Output the [X, Y] coordinate of the center of the cell containing the given text.  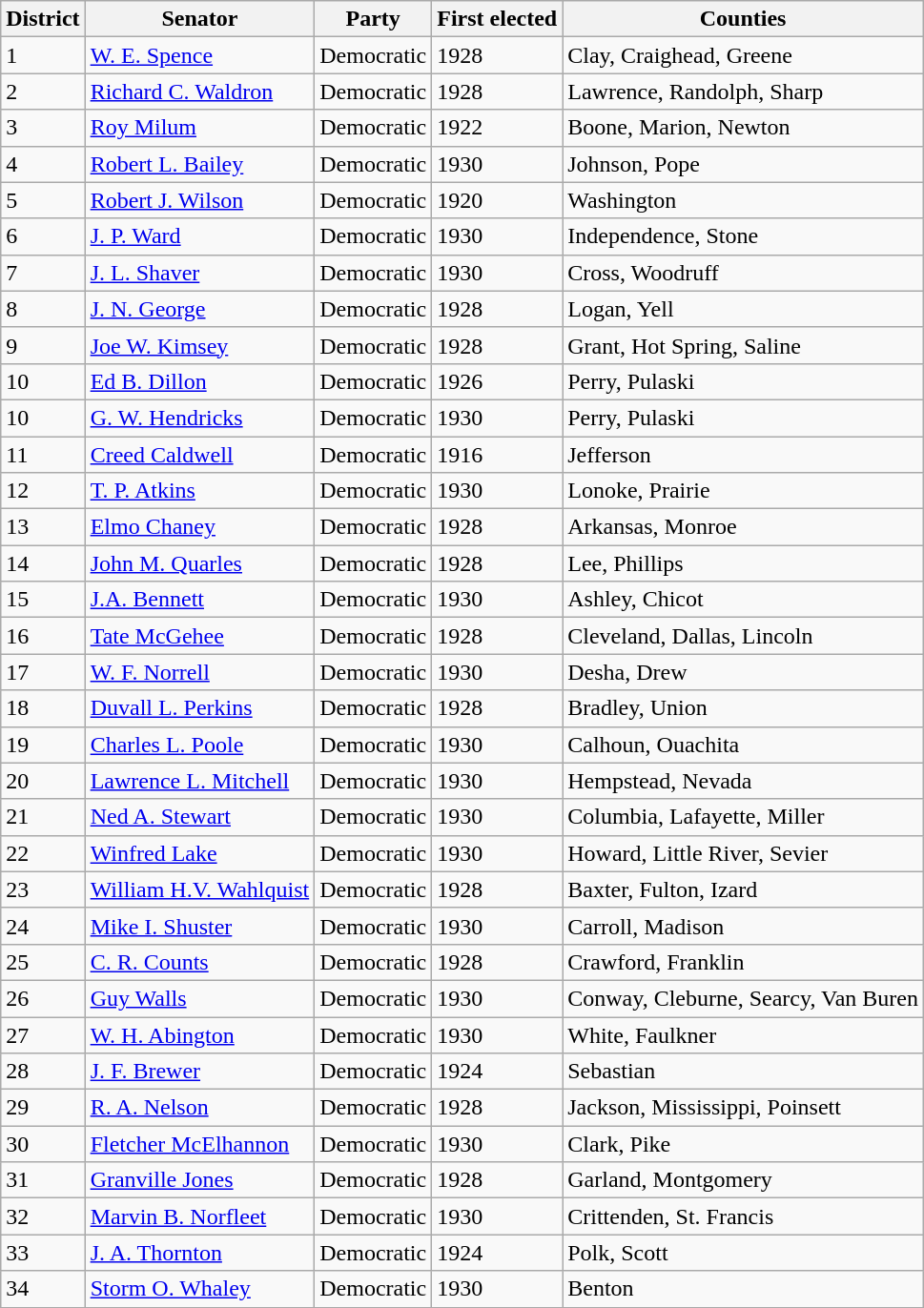
Lawrence L. Mitchell [200, 781]
15 [43, 600]
1 [43, 55]
14 [43, 563]
W. F. Norrell [200, 672]
Joe W. Kimsey [200, 345]
4 [43, 164]
W. E. Spence [200, 55]
Granville Jones [200, 1180]
Columbia, Lafayette, Miller [744, 817]
T. P. Atkins [200, 491]
Arkansas, Monroe [744, 527]
Cross, Woodruff [744, 273]
7 [43, 273]
16 [43, 636]
Jackson, Mississippi, Poinsett [744, 1108]
33 [43, 1253]
31 [43, 1180]
Senator [200, 19]
Jefferson [744, 455]
18 [43, 708]
Sebastian [744, 1072]
30 [43, 1144]
26 [43, 998]
J. F. Brewer [200, 1072]
11 [43, 455]
W. H. Abington [200, 1034]
Crittenden, St. Francis [744, 1216]
Tate McGehee [200, 636]
Logan, Yell [744, 309]
Garland, Montgomery [744, 1180]
Robert L. Bailey [200, 164]
First elected [498, 19]
J. A. Thornton [200, 1253]
Party [374, 19]
Charles L. Poole [200, 745]
Calhoun, Ouachita [744, 745]
8 [43, 309]
24 [43, 926]
Independence, Stone [744, 236]
J. L. Shaver [200, 273]
21 [43, 817]
J. P. Ward [200, 236]
Ned A. Stewart [200, 817]
29 [43, 1108]
9 [43, 345]
Johnson, Pope [744, 164]
Crawford, Franklin [744, 962]
Howard, Little River, Sevier [744, 853]
Ashley, Chicot [744, 600]
3 [43, 128]
G. W. Hendricks [200, 418]
5 [43, 200]
6 [43, 236]
Conway, Cleburne, Searcy, Van Buren [744, 998]
Mike I. Shuster [200, 926]
Guy Walls [200, 998]
Polk, Scott [744, 1253]
22 [43, 853]
Robert J. Wilson [200, 200]
Grant, Hot Spring, Saline [744, 345]
Winfred Lake [200, 853]
20 [43, 781]
17 [43, 672]
Storm O. Whaley [200, 1289]
Duvall L. Perkins [200, 708]
R. A. Nelson [200, 1108]
J.A. Bennett [200, 600]
Fletcher McElhannon [200, 1144]
Creed Caldwell [200, 455]
Cleveland, Dallas, Lincoln [744, 636]
Lawrence, Randolph, Sharp [744, 92]
White, Faulkner [744, 1034]
34 [43, 1289]
Elmo Chaney [200, 527]
William H.V. Wahlquist [200, 889]
Baxter, Fulton, Izard [744, 889]
2 [43, 92]
1926 [498, 381]
12 [43, 491]
1920 [498, 200]
13 [43, 527]
1916 [498, 455]
Bradley, Union [744, 708]
Clay, Craighead, Greene [744, 55]
23 [43, 889]
J. N. George [200, 309]
John M. Quarles [200, 563]
32 [43, 1216]
Carroll, Madison [744, 926]
Lee, Phillips [744, 563]
19 [43, 745]
District [43, 19]
1922 [498, 128]
28 [43, 1072]
25 [43, 962]
C. R. Counts [200, 962]
Marvin B. Norfleet [200, 1216]
Desha, Drew [744, 672]
Lonoke, Prairie [744, 491]
Roy Milum [200, 128]
27 [43, 1034]
Ed B. Dillon [200, 381]
Washington [744, 200]
Richard C. Waldron [200, 92]
Clark, Pike [744, 1144]
Counties [744, 19]
Hempstead, Nevada [744, 781]
Benton [744, 1289]
Boone, Marion, Newton [744, 128]
